Detect which cell encompasses the target text, then output its [x, y] center coordinate. 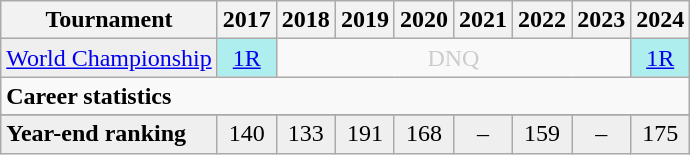
World Championship [109, 58]
Year-end ranking [109, 134]
DNQ [453, 58]
2021 [482, 20]
2017 [246, 20]
2022 [542, 20]
168 [424, 134]
2018 [306, 20]
133 [306, 134]
Tournament [109, 20]
2019 [364, 20]
191 [364, 134]
2020 [424, 20]
2023 [602, 20]
159 [542, 134]
2024 [660, 20]
Career statistics [346, 96]
140 [246, 134]
175 [660, 134]
